Locate the cell with the specified text and output its (X, Y) center coordinate. 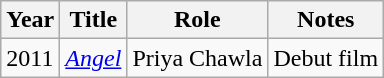
Priya Chawla (198, 58)
Title (94, 20)
Notes (326, 20)
Angel (94, 58)
2011 (30, 58)
Debut film (326, 58)
Year (30, 20)
Role (198, 20)
